Capture the cell that displays the provided text and extract its [x, y] central coordinate. 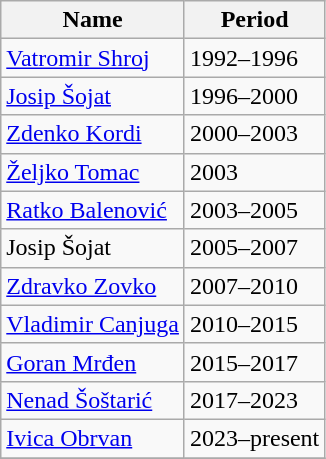
2015–2017 [254, 362]
Zdenko Kordi [93, 134]
2010–2015 [254, 324]
Zdravko Zovko [93, 286]
Vatromir Shroj [93, 58]
2003–2005 [254, 210]
2007–2010 [254, 286]
2003 [254, 172]
2017–2023 [254, 400]
2023–present [254, 438]
Nenad Šoštarić [93, 400]
Name [93, 20]
Period [254, 20]
Ratko Balenović [93, 210]
2005–2007 [254, 248]
Ivica Obrvan [93, 438]
Goran Mrđen [93, 362]
Željko Tomac [93, 172]
Vladimir Canjuga [93, 324]
1996–2000 [254, 96]
1992–1996 [254, 58]
2000–2003 [254, 134]
